Output the (x, y) coordinate of the center of the cell containing the given text.  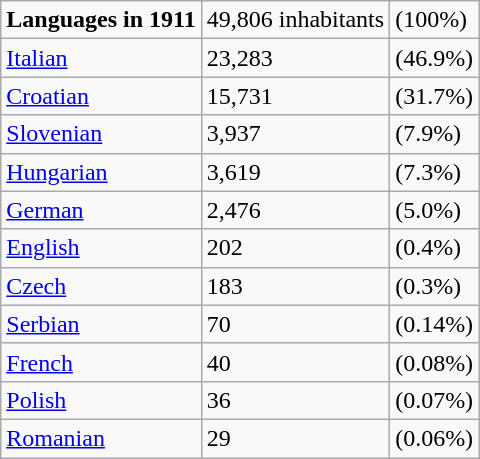
English (101, 248)
(46.9%) (434, 58)
(100%) (434, 20)
Languages in 1911 (101, 20)
36 (295, 400)
3,619 (295, 172)
Czech (101, 286)
(31.7%) (434, 96)
French (101, 362)
Croatian (101, 96)
(7.3%) (434, 172)
183 (295, 286)
(0.4%) (434, 248)
Hungarian (101, 172)
(0.14%) (434, 324)
Romanian (101, 438)
29 (295, 438)
Serbian (101, 324)
(5.0%) (434, 210)
(0.08%) (434, 362)
2,476 (295, 210)
(0.3%) (434, 286)
202 (295, 248)
40 (295, 362)
15,731 (295, 96)
70 (295, 324)
Slovenian (101, 134)
Polish (101, 400)
(0.06%) (434, 438)
(0.07%) (434, 400)
3,937 (295, 134)
23,283 (295, 58)
Italian (101, 58)
(7.9%) (434, 134)
German (101, 210)
49,806 inhabitants (295, 20)
